Capture the cell that displays the provided text and extract its (X, Y) central coordinate. 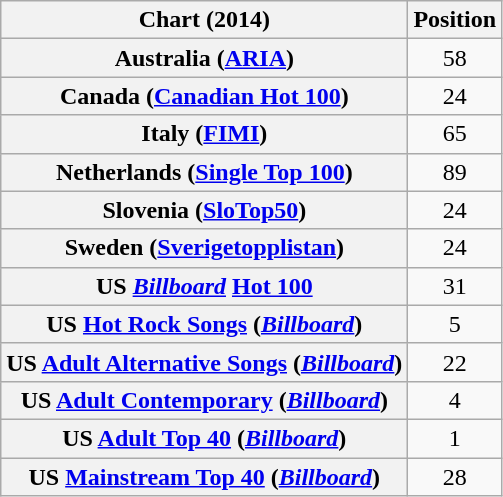
Italy (FIMI) (204, 134)
US Mainstream Top 40 (Billboard) (204, 477)
Sweden (Sverigetopplistan) (204, 248)
28 (455, 477)
4 (455, 400)
58 (455, 58)
US Adult Top 40 (Billboard) (204, 438)
Chart (2014) (204, 20)
22 (455, 362)
5 (455, 324)
89 (455, 172)
Slovenia (SloTop50) (204, 210)
1 (455, 438)
31 (455, 286)
Australia (ARIA) (204, 58)
US Hot Rock Songs (Billboard) (204, 324)
US Adult Contemporary (Billboard) (204, 400)
65 (455, 134)
Canada (Canadian Hot 100) (204, 96)
Netherlands (Single Top 100) (204, 172)
US Adult Alternative Songs (Billboard) (204, 362)
Position (455, 20)
US Billboard Hot 100 (204, 286)
